From the cell containing the given text, extract its center point as (x, y) coordinate. 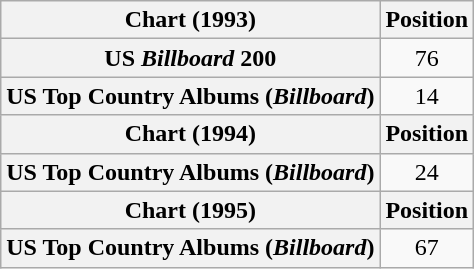
67 (427, 248)
14 (427, 96)
24 (427, 172)
Chart (1993) (190, 20)
Chart (1995) (190, 210)
76 (427, 58)
US Billboard 200 (190, 58)
Chart (1994) (190, 134)
